Search for the cell housing the specified text and yield its (x, y) center coordinate. 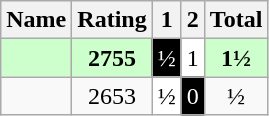
Total (236, 20)
2 (192, 20)
1½ (236, 58)
0 (192, 96)
Rating (112, 20)
Name (36, 20)
2653 (112, 96)
2755 (112, 58)
